From the cell containing the given text, extract its center point as [X, Y] coordinate. 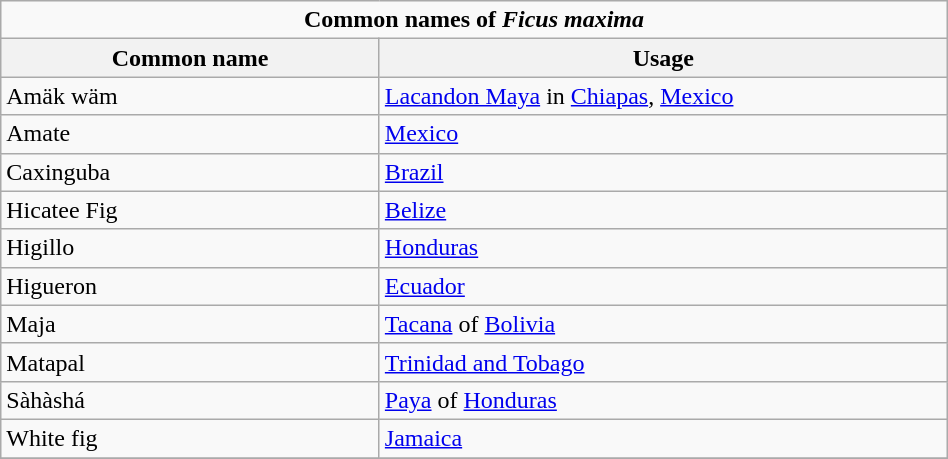
Belize [663, 210]
Sàhàshá [190, 400]
Jamaica [663, 438]
Maja [190, 324]
Higillo [190, 248]
Tacana of Bolivia [663, 324]
Common name [190, 58]
Trinidad and Tobago [663, 362]
Usage [663, 58]
Matapal [190, 362]
Amate [190, 134]
Higueron [190, 286]
Mexico [663, 134]
Ecuador [663, 286]
Honduras [663, 248]
Paya of Honduras [663, 400]
Amäk wäm [190, 96]
Brazil [663, 172]
White fig [190, 438]
Lacandon Maya in Chiapas, Mexico [663, 96]
Caxinguba [190, 172]
Hicatee Fig [190, 210]
Common names of Ficus maxima [474, 20]
